Locate the cell with the specified text and output its (x, y) center coordinate. 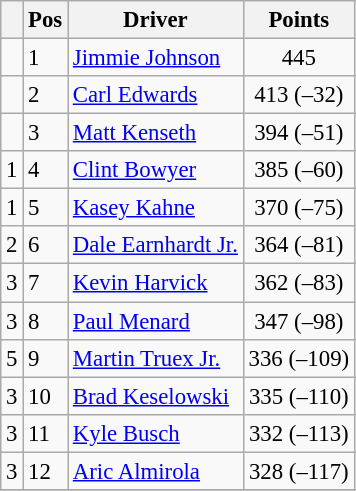
6 (46, 245)
Pos (46, 20)
Dale Earnhardt Jr. (156, 245)
336 (–109) (298, 358)
12 (46, 471)
347 (–98) (298, 321)
10 (46, 396)
Points (298, 20)
Carl Edwards (156, 95)
Driver (156, 20)
11 (46, 433)
445 (298, 58)
7 (46, 283)
335 (–110) (298, 396)
Kasey Kahne (156, 208)
Matt Kenseth (156, 133)
Clint Bowyer (156, 170)
Jimmie Johnson (156, 58)
413 (–32) (298, 95)
385 (–60) (298, 170)
364 (–81) (298, 245)
Paul Menard (156, 321)
332 (–113) (298, 433)
Kyle Busch (156, 433)
Martin Truex Jr. (156, 358)
362 (–83) (298, 283)
Brad Keselowski (156, 396)
9 (46, 358)
370 (–75) (298, 208)
Aric Almirola (156, 471)
394 (–51) (298, 133)
Kevin Harvick (156, 283)
4 (46, 170)
8 (46, 321)
328 (–117) (298, 471)
